Return the (X, Y) coordinate for the center point of the cell that contains the specified text.  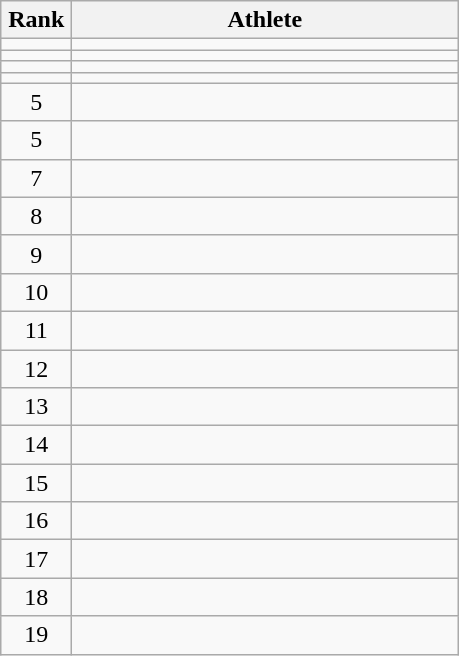
11 (36, 330)
15 (36, 483)
8 (36, 216)
12 (36, 369)
9 (36, 254)
19 (36, 635)
16 (36, 521)
17 (36, 559)
7 (36, 178)
13 (36, 407)
Athlete (265, 20)
14 (36, 445)
18 (36, 597)
Rank (36, 20)
10 (36, 292)
